Capture the cell that displays the provided text and extract its (x, y) central coordinate. 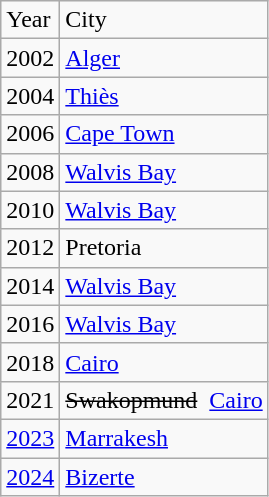
Bizerte (164, 477)
Marrakesh (164, 438)
Pretoria (164, 248)
2023 (30, 438)
Year (30, 20)
Cairo (164, 362)
Alger (164, 58)
2016 (30, 324)
2012 (30, 248)
2002 (30, 58)
2006 (30, 134)
City (164, 20)
2018 (30, 362)
2008 (30, 172)
2010 (30, 210)
Cape Town (164, 134)
2004 (30, 96)
Swakopmund Cairo (164, 400)
2014 (30, 286)
2024 (30, 477)
2021 (30, 400)
Thiès (164, 96)
